Capture the cell that displays the provided text and extract its [x, y] central coordinate. 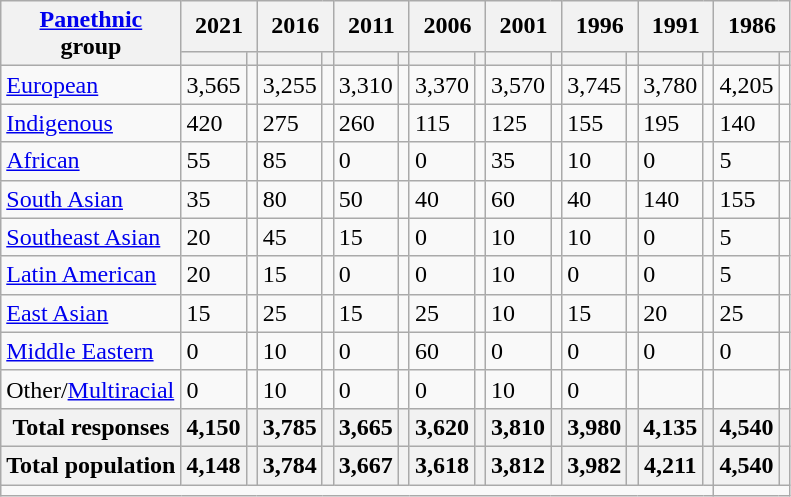
2021 [219, 26]
East Asian [91, 313]
3,570 [518, 85]
2001 [524, 26]
2016 [295, 26]
Indigenous [91, 123]
260 [366, 123]
275 [290, 123]
3,780 [670, 85]
3,810 [518, 427]
3,618 [442, 465]
2006 [447, 26]
4,135 [670, 427]
South Asian [91, 199]
Panethnicgroup [91, 34]
3,255 [290, 85]
3,982 [594, 465]
4,211 [670, 465]
4,205 [746, 85]
Other/Multiracial [91, 389]
3,667 [366, 465]
3,620 [442, 427]
125 [518, 123]
3,745 [594, 85]
2011 [371, 26]
Southeast Asian [91, 237]
420 [214, 123]
45 [290, 237]
European [91, 85]
African [91, 161]
3,370 [442, 85]
3,784 [290, 465]
3,665 [366, 427]
3,812 [518, 465]
195 [670, 123]
55 [214, 161]
1996 [600, 26]
Middle Eastern [91, 351]
115 [442, 123]
4,150 [214, 427]
80 [290, 199]
4,148 [214, 465]
3,310 [366, 85]
1991 [676, 26]
Latin American [91, 275]
3,980 [594, 427]
3,785 [290, 427]
50 [366, 199]
Total population [91, 465]
85 [290, 161]
Total responses [91, 427]
1986 [752, 26]
3,565 [214, 85]
